Provide the (x, y) coordinate of the cell's center where the given text is located.  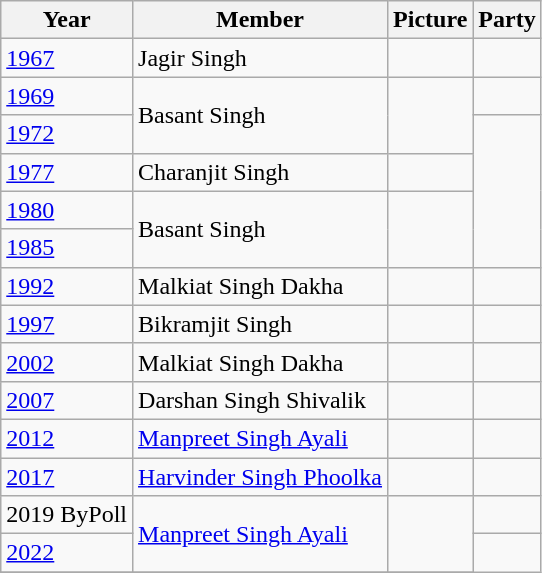
Harvinder Singh Phoolka (260, 477)
2019 ByPoll (67, 515)
1997 (67, 324)
1985 (67, 248)
2022 (67, 553)
Party (507, 20)
Member (260, 20)
2002 (67, 362)
Year (67, 20)
1967 (67, 58)
2012 (67, 438)
Darshan Singh Shivalik (260, 400)
1972 (67, 134)
1980 (67, 210)
1969 (67, 96)
Charanjit Singh (260, 172)
1977 (67, 172)
Bikramjit Singh (260, 324)
Jagir Singh (260, 58)
1992 (67, 286)
2007 (67, 400)
Picture (430, 20)
2017 (67, 477)
